Determine the [x, y] coordinate at the center of the cell enclosing the given text.  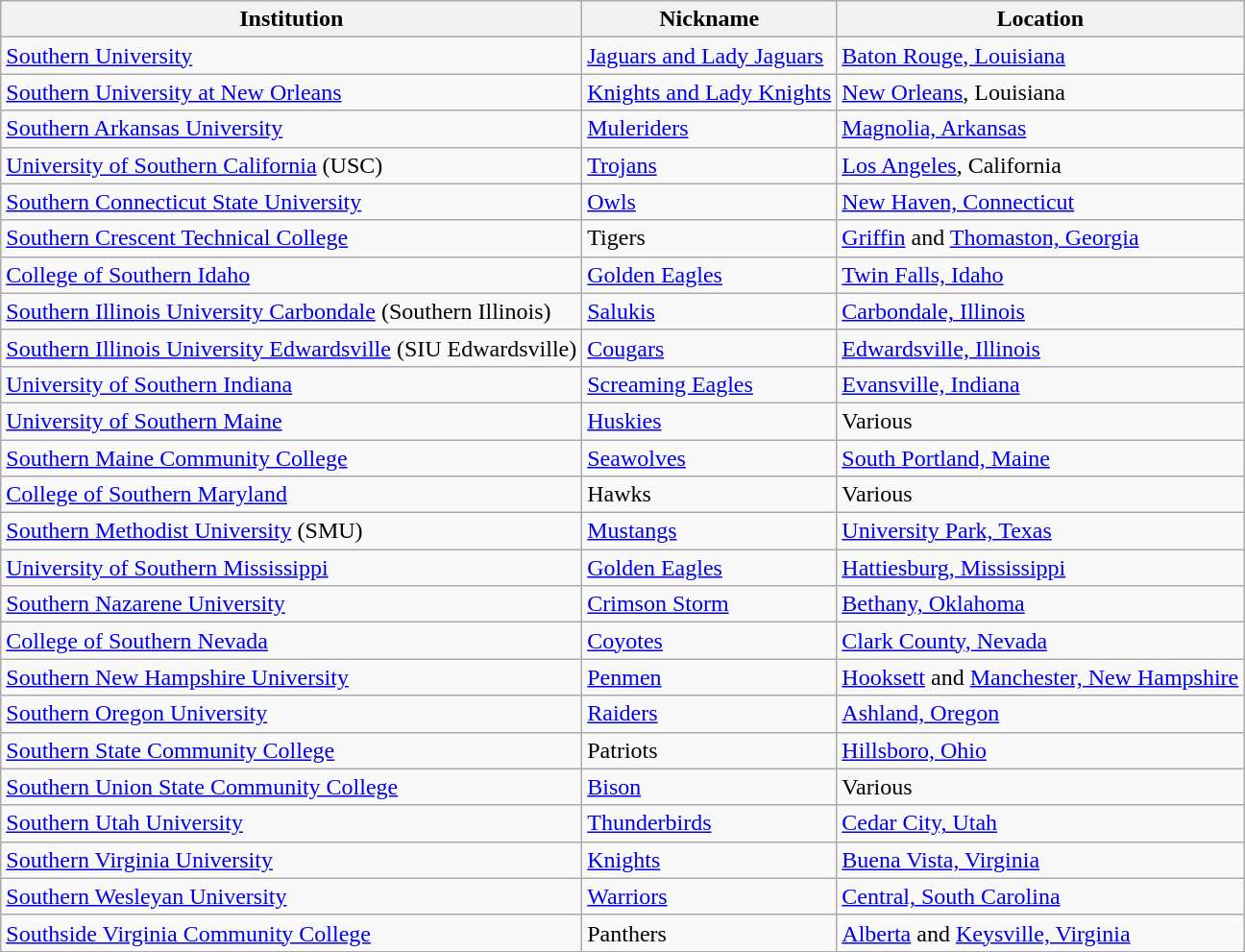
Cougars [709, 348]
Central, South Carolina [1040, 896]
Southern Illinois University Carbondale (Southern Illinois) [292, 311]
Crimson Storm [709, 604]
Screaming Eagles [709, 384]
Magnolia, Arkansas [1040, 129]
Southern Arkansas University [292, 129]
Southern Nazarene University [292, 604]
Southern Oregon University [292, 714]
Southern New Hampshire University [292, 677]
Hawks [709, 495]
Southern Illinois University Edwardsville (SIU Edwardsville) [292, 348]
Los Angeles, California [1040, 165]
New Haven, Connecticut [1040, 202]
Clark County, Nevada [1040, 641]
Bison [709, 787]
Southern University [292, 56]
Bethany, Oklahoma [1040, 604]
Southern Virginia University [292, 860]
Southern Wesleyan University [292, 896]
University of Southern Mississippi [292, 568]
College of Southern Idaho [292, 275]
Nickname [709, 19]
Knights and Lady Knights [709, 92]
Cedar City, Utah [1040, 823]
Salukis [709, 311]
Twin Falls, Idaho [1040, 275]
College of Southern Nevada [292, 641]
Griffin and Thomaston, Georgia [1040, 238]
Carbondale, Illinois [1040, 311]
Edwardsville, Illinois [1040, 348]
Penmen [709, 677]
Ashland, Oregon [1040, 714]
Southern Connecticut State University [292, 202]
New Orleans, Louisiana [1040, 92]
Huskies [709, 421]
Institution [292, 19]
Tigers [709, 238]
Seawolves [709, 458]
Trojans [709, 165]
Jaguars and Lady Jaguars [709, 56]
Baton Rouge, Louisiana [1040, 56]
Raiders [709, 714]
Patriots [709, 750]
Hooksett and Manchester, New Hampshire [1040, 677]
Southern Methodist University (SMU) [292, 531]
Southern State Community College [292, 750]
Location [1040, 19]
College of Southern Maryland [292, 495]
Hillsboro, Ohio [1040, 750]
Southern University at New Orleans [292, 92]
Warriors [709, 896]
Panthers [709, 933]
Hattiesburg, Mississippi [1040, 568]
University of Southern California (USC) [292, 165]
Southern Utah University [292, 823]
South Portland, Maine [1040, 458]
University Park, Texas [1040, 531]
Coyotes [709, 641]
Southern Maine Community College [292, 458]
Thunderbirds [709, 823]
Owls [709, 202]
University of Southern Maine [292, 421]
Evansville, Indiana [1040, 384]
Knights [709, 860]
Southern Union State Community College [292, 787]
Muleriders [709, 129]
University of Southern Indiana [292, 384]
Buena Vista, Virginia [1040, 860]
Southern Crescent Technical College [292, 238]
Southside Virginia Community College [292, 933]
Mustangs [709, 531]
Alberta and Keysville, Virginia [1040, 933]
